Output the [X, Y] coordinate of the center of the cell containing the given text.  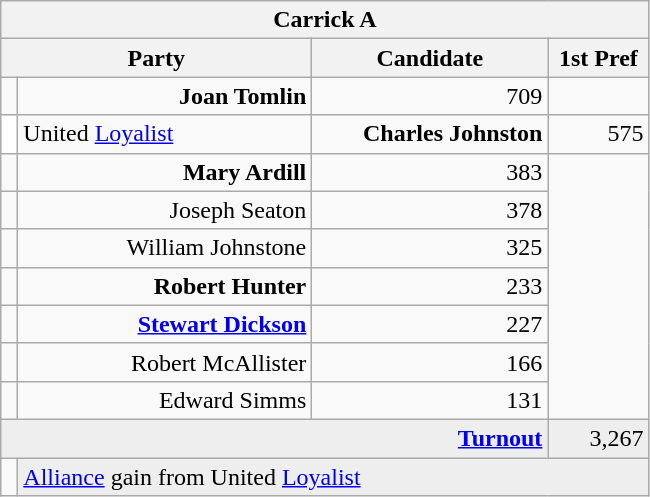
Turnout [274, 438]
Carrick A [325, 20]
William Johnstone [165, 248]
166 [430, 362]
Robert McAllister [165, 362]
United Loyalist [165, 134]
Charles Johnston [430, 134]
378 [430, 210]
Mary Ardill [165, 172]
227 [430, 324]
131 [430, 400]
709 [430, 96]
325 [430, 248]
383 [430, 172]
233 [430, 286]
Joseph Seaton [165, 210]
Robert Hunter [165, 286]
3,267 [598, 438]
Edward Simms [165, 400]
Party [156, 58]
Joan Tomlin [165, 96]
1st Pref [598, 58]
Candidate [430, 58]
575 [598, 134]
Alliance gain from United Loyalist [334, 477]
Stewart Dickson [165, 324]
